Pinpoint the cell where the given text exists, returning its (X, Y) midpoint coordinate. 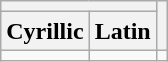
Latin (122, 31)
Cyrillic (45, 31)
